Scan for the cell matching the given text and deliver its [x, y] coordinate at center. 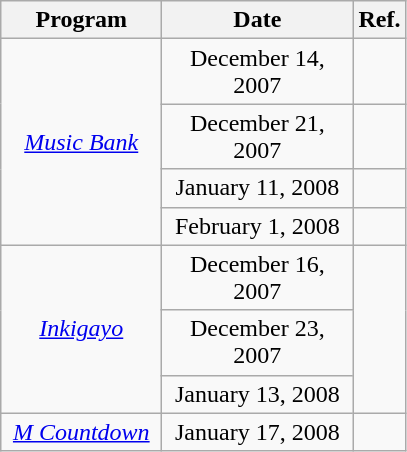
January 11, 2008 [258, 188]
Music Bank [82, 142]
February 1, 2008 [258, 226]
M Countdown [82, 432]
Ref. [380, 20]
January 13, 2008 [258, 394]
December 21, 2007 [258, 136]
Date [258, 20]
December 16, 2007 [258, 278]
Program [82, 20]
December 23, 2007 [258, 342]
January 17, 2008 [258, 432]
December 14, 2007 [258, 72]
Inkigayo [82, 329]
